For the text-containing cell, return its midpoint in [X, Y] coordinate format. 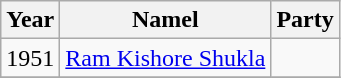
Year [30, 20]
1951 [30, 58]
Namel [166, 20]
Ram Kishore Shukla [166, 58]
Party [305, 20]
